Pinpoint the cell where the given text exists, returning its (x, y) midpoint coordinate. 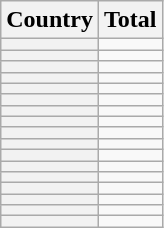
Country (50, 20)
Total (130, 20)
